Search for the cell housing the specified text and yield its (X, Y) center coordinate. 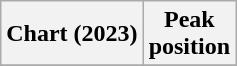
Chart (2023) (72, 34)
Peakposition (189, 34)
